Scan for the cell matching the given text and deliver its (X, Y) coordinate at center. 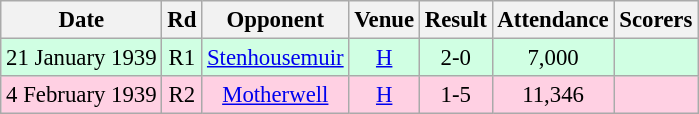
4 February 1939 (82, 95)
Attendance (553, 20)
Motherwell (276, 95)
Venue (384, 20)
Result (456, 20)
2-0 (456, 58)
R2 (182, 95)
R1 (182, 58)
Rd (182, 20)
1-5 (456, 95)
21 January 1939 (82, 58)
Date (82, 20)
Stenhousemuir (276, 58)
Scorers (656, 20)
Opponent (276, 20)
7,000 (553, 58)
11,346 (553, 95)
